Capture the cell that displays the provided text and extract its (X, Y) central coordinate. 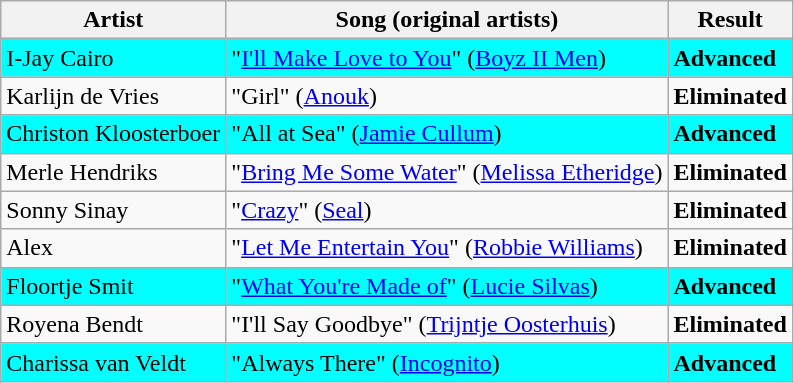
I-Jay Cairo (114, 58)
Karlijn de Vries (114, 96)
"Girl" (Anouk) (447, 96)
"Crazy" (Seal) (447, 210)
"Bring Me Some Water" (Melissa Etheridge) (447, 172)
Sonny Sinay (114, 210)
Alex (114, 248)
Floortje Smit (114, 286)
Christon Kloosterboer (114, 134)
"Let Me Entertain You" (Robbie Williams) (447, 248)
"I'll Say Goodbye" (Trijntje Oosterhuis) (447, 324)
Song (original artists) (447, 20)
"What You're Made of" (Lucie Silvas) (447, 286)
Result (730, 20)
"Always There" (Incognito) (447, 362)
Artist (114, 20)
Royena Bendt (114, 324)
"I'll Make Love to You" (Boyz II Men) (447, 58)
"All at Sea" (Jamie Cullum) (447, 134)
Merle Hendriks (114, 172)
Charissa van Veldt (114, 362)
